Return the [X, Y] coordinate for the center point of the cell that contains the specified text.  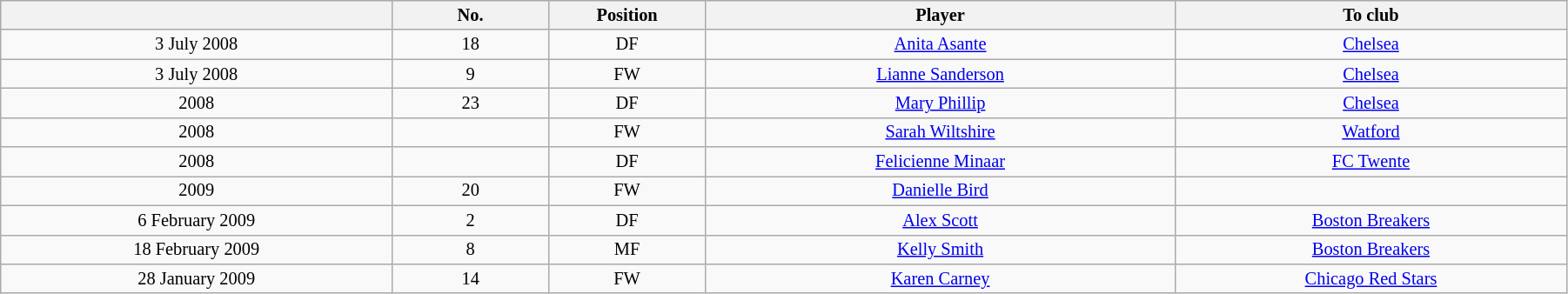
Watford [1371, 132]
Player [941, 15]
Chicago Red Stars [1371, 278]
Sarah Wiltshire [941, 132]
23 [471, 103]
6 February 2009 [197, 220]
Anita Asante [941, 44]
14 [471, 278]
To club [1371, 15]
FC Twente [1371, 162]
Position [627, 15]
28 January 2009 [197, 278]
20 [471, 190]
9 [471, 74]
Karen Carney [941, 278]
MF [627, 250]
Felicienne Minaar [941, 162]
2 [471, 220]
No. [471, 15]
Alex Scott [941, 220]
18 [471, 44]
Danielle Bird [941, 190]
Kelly Smith [941, 250]
2009 [197, 190]
8 [471, 250]
Mary Phillip [941, 103]
18 February 2009 [197, 250]
Lianne Sanderson [941, 74]
